Scan for the cell matching the given text and deliver its (x, y) coordinate at center. 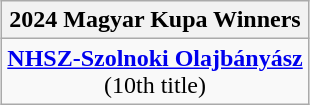
2024 Magyar Kupa Winners (155, 20)
NHSZ-Szolnoki Olajbányász(10th title) (155, 72)
